Locate the cell with the specified text and output its [x, y] center coordinate. 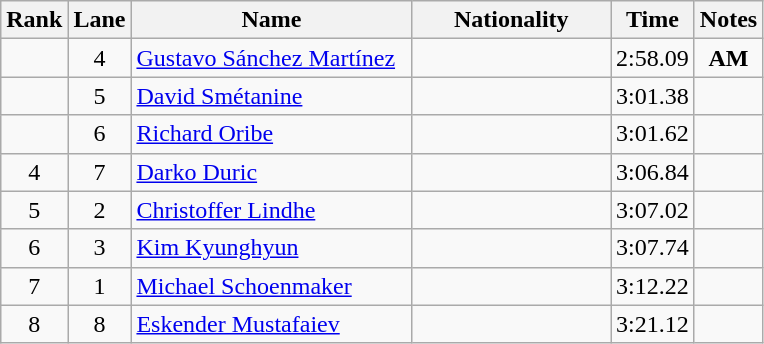
3 [100, 248]
3:21.12 [653, 324]
3:01.62 [653, 134]
Lane [100, 20]
Kim Kyunghyun [272, 248]
Michael Schoenmaker [272, 286]
3:07.02 [653, 210]
Nationality [512, 20]
Name [272, 20]
1 [100, 286]
Christoffer Lindhe [272, 210]
3:12.22 [653, 286]
2:58.09 [653, 58]
AM [728, 58]
3:01.38 [653, 96]
Richard Oribe [272, 134]
Rank [34, 20]
Time [653, 20]
Gustavo Sánchez Martínez [272, 58]
Eskender Mustafaiev [272, 324]
3:06.84 [653, 172]
Darko Duric [272, 172]
2 [100, 210]
David Smétanine [272, 96]
Notes [728, 20]
3:07.74 [653, 248]
